Find where the given text appears and provide that cell's center as [x, y] coordinate. 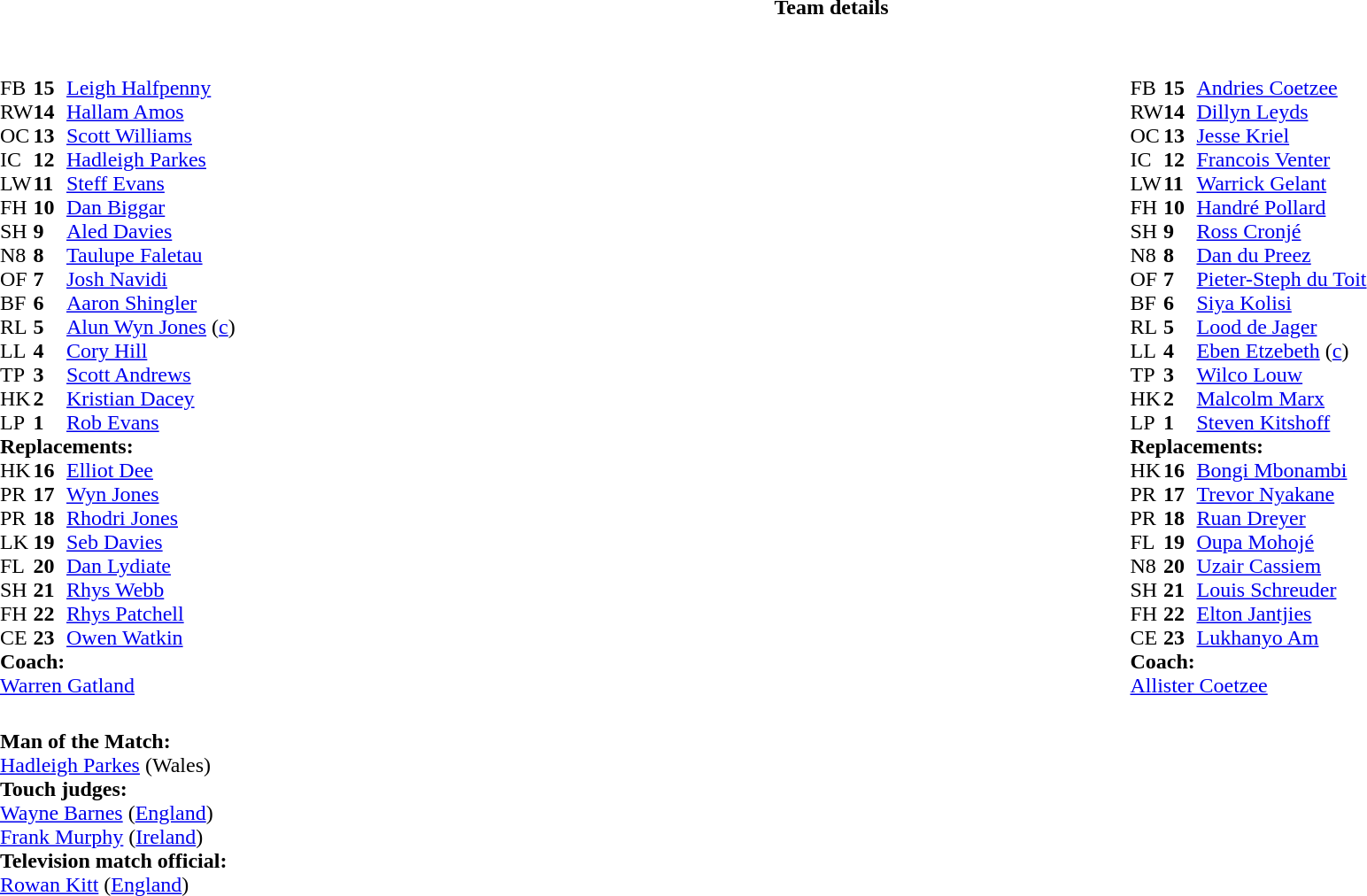
Uzair Cassiem [1281, 567]
Lukhanyo Am [1281, 637]
Scott Williams [151, 136]
Allister Coetzee [1248, 685]
Ross Cronjé [1281, 232]
Dan Lydiate [151, 567]
Elliot Dee [151, 471]
Jesse Kriel [1281, 136]
Aled Davies [151, 232]
Warren Gatland [118, 685]
Dan Biggar [151, 207]
Eben Etzebeth (c) [1281, 351]
LK [17, 542]
Rob Evans [151, 423]
Oupa Mohojé [1281, 542]
Rhys Webb [151, 590]
Hallam Amos [151, 112]
Wilco Louw [1281, 375]
Josh Navidi [151, 280]
Kristian Dacey [151, 398]
Hadleigh Parkes [151, 159]
Pieter-Steph du Toit [1281, 280]
Lood de Jager [1281, 328]
Siya Kolisi [1281, 303]
Malcolm Marx [1281, 398]
Andries Coetzee [1281, 89]
Trevor Nyakane [1281, 494]
Rhodri Jones [151, 519]
Steff Evans [151, 184]
Seb Davies [151, 542]
Dillyn Leyds [1281, 112]
Elton Jantjies [1281, 614]
Leigh Halfpenny [151, 89]
Bongi Mbonambi [1281, 471]
Handré Pollard [1281, 207]
Cory Hill [151, 351]
Warrick Gelant [1281, 184]
Louis Schreuder [1281, 590]
Taulupe Faletau [151, 255]
Francois Venter [1281, 159]
Owen Watkin [151, 637]
Dan du Preez [1281, 255]
Ruan Dreyer [1281, 519]
Rhys Patchell [151, 614]
Alun Wyn Jones (c) [151, 328]
Steven Kitshoff [1281, 423]
Scott Andrews [151, 375]
Aaron Shingler [151, 303]
Wyn Jones [151, 494]
